Locate the cell with the specified text and output its [x, y] center coordinate. 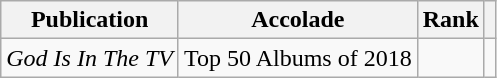
Top 50 Albums of 2018 [298, 58]
Accolade [298, 20]
Publication [90, 20]
Rank [450, 20]
God Is In The TV [90, 58]
